Find where the given text appears and provide that cell's center as (x, y) coordinate. 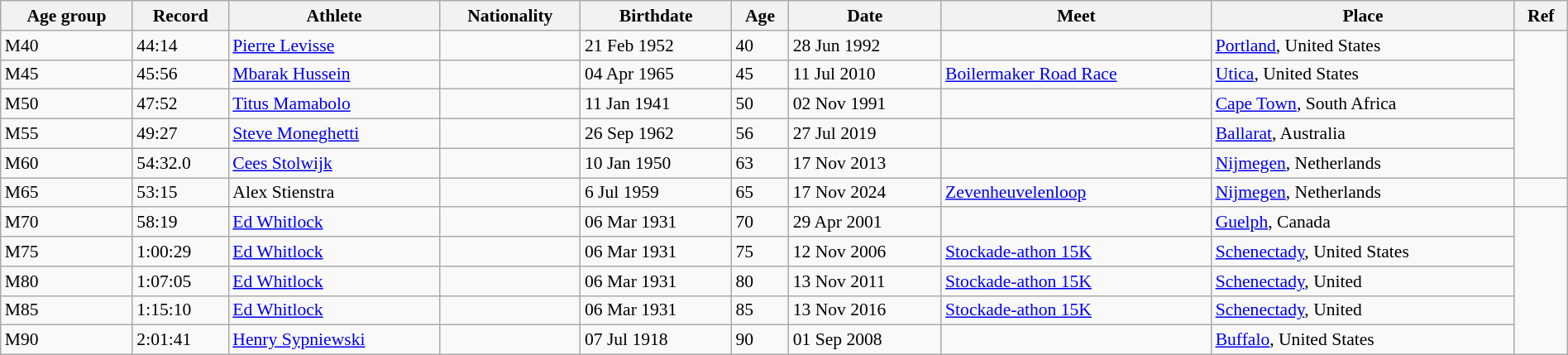
M65 (67, 193)
80 (759, 281)
Cape Town, South Africa (1363, 104)
07 Jul 1918 (657, 340)
13 Nov 2011 (865, 281)
Age (759, 16)
63 (759, 163)
27 Jul 2019 (865, 134)
12 Nov 2006 (865, 252)
M45 (67, 74)
Birthdate (657, 16)
02 Nov 1991 (865, 104)
6 Jul 1959 (657, 193)
70 (759, 223)
10 Jan 1950 (657, 163)
2:01:41 (180, 340)
75 (759, 252)
1:15:10 (180, 310)
Meet (1077, 16)
44:14 (180, 46)
M80 (67, 281)
17 Nov 2013 (865, 163)
Guelph, Canada (1363, 223)
M90 (67, 340)
45 (759, 74)
M60 (67, 163)
Buffalo, United States (1363, 340)
40 (759, 46)
17 Nov 2024 (865, 193)
Utica, United States (1363, 74)
47:52 (180, 104)
Age group (67, 16)
49:27 (180, 134)
Nationality (510, 16)
56 (759, 134)
Ref (1541, 16)
13 Nov 2016 (865, 310)
Schenectady, United States (1363, 252)
1:00:29 (180, 252)
85 (759, 310)
M50 (67, 104)
90 (759, 340)
M70 (67, 223)
Date (865, 16)
Mbarak Hussein (334, 74)
Cees Stolwijk (334, 163)
Pierre Levisse (334, 46)
Zevenheuvelenloop (1077, 193)
65 (759, 193)
28 Jun 1992 (865, 46)
M55 (67, 134)
01 Sep 2008 (865, 340)
Athlete (334, 16)
53:15 (180, 193)
Boilermaker Road Race (1077, 74)
Alex Stienstra (334, 193)
26 Sep 1962 (657, 134)
Titus Mamabolo (334, 104)
Record (180, 16)
21 Feb 1952 (657, 46)
04 Apr 1965 (657, 74)
Place (1363, 16)
Portland, United States (1363, 46)
11 Jul 2010 (865, 74)
58:19 (180, 223)
M40 (67, 46)
11 Jan 1941 (657, 104)
29 Apr 2001 (865, 223)
45:56 (180, 74)
M75 (67, 252)
54:32.0 (180, 163)
Ballarat, Australia (1363, 134)
Henry Sypniewski (334, 340)
Steve Moneghetti (334, 134)
M85 (67, 310)
50 (759, 104)
1:07:05 (180, 281)
